From the cell containing the given text, extract its center point as [x, y] coordinate. 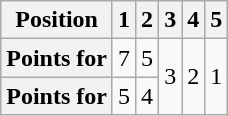
7 [124, 58]
Position [57, 20]
